Extract the (X, Y) coordinate from the center of the cell holding the provided text.  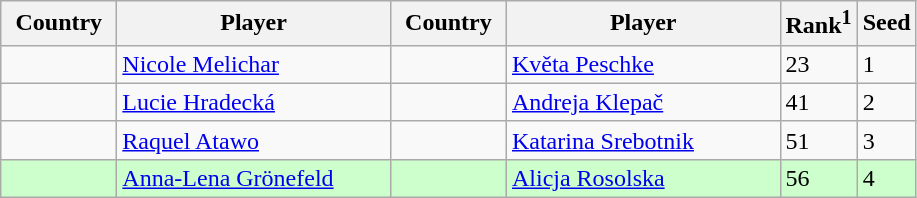
2 (886, 102)
56 (818, 178)
3 (886, 140)
Anna-Lena Grönefeld (254, 178)
Alicja Rosolska (643, 178)
Květa Peschke (643, 64)
Katarina Srebotnik (643, 140)
4 (886, 178)
1 (886, 64)
41 (818, 102)
Seed (886, 24)
Raquel Atawo (254, 140)
Lucie Hradecká (254, 102)
Rank1 (818, 24)
Andreja Klepač (643, 102)
23 (818, 64)
51 (818, 140)
Nicole Melichar (254, 64)
